Provide the (X, Y) coordinate of the cell's center where the given text is located.  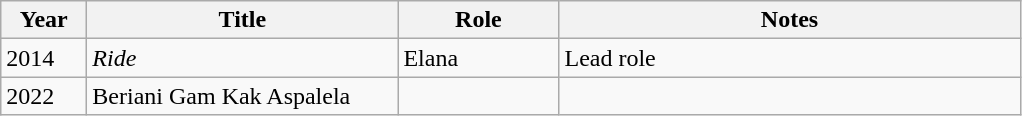
2014 (44, 58)
Beriani Gam Kak Aspalela (242, 96)
Elana (478, 58)
Title (242, 20)
Role (478, 20)
Year (44, 20)
2022 (44, 96)
Notes (790, 20)
Ride (242, 58)
Lead role (790, 58)
